Find where the given text appears and provide that cell's center as (X, Y) coordinate. 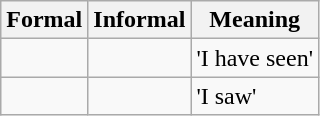
'I saw' (255, 96)
Meaning (255, 20)
'I have seen' (255, 58)
Formal (44, 20)
Informal (140, 20)
